Determine the [X, Y] coordinate at the center of the cell enclosing the given text.  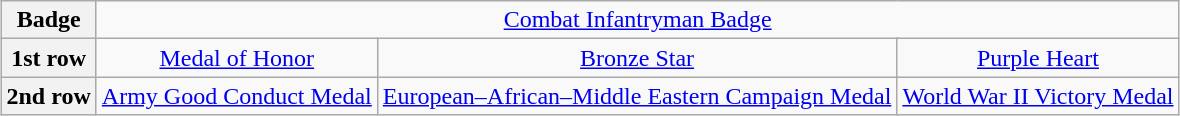
Army Good Conduct Medal [236, 96]
2nd row [48, 96]
Combat Infantryman Badge [638, 20]
Badge [48, 20]
World War II Victory Medal [1038, 96]
European–African–Middle Eastern Campaign Medal [637, 96]
1st row [48, 58]
Purple Heart [1038, 58]
Medal of Honor [236, 58]
Bronze Star [637, 58]
